Output the [X, Y] coordinate of the center of the cell containing the given text.  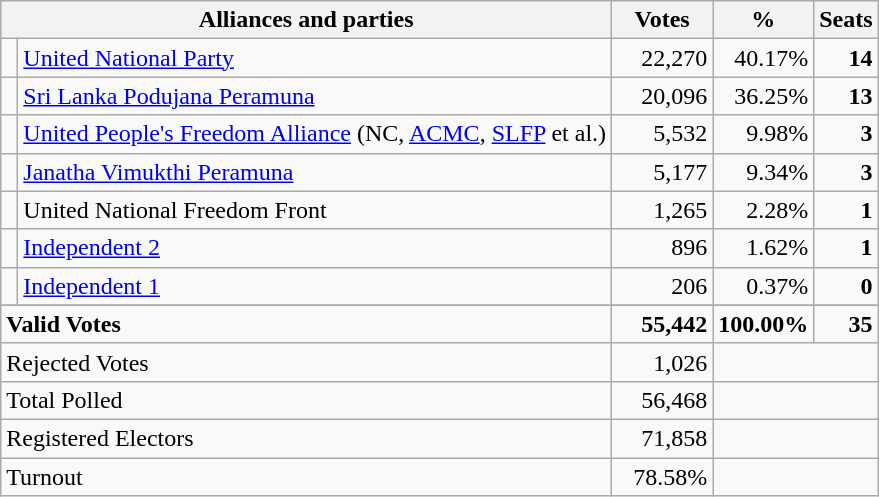
Independent 2 [315, 248]
71,858 [662, 438]
Valid Votes [306, 324]
14 [846, 58]
2.28% [764, 210]
Independent 1 [315, 286]
Votes [662, 20]
Janatha Vimukthi Peramuna [315, 172]
1.62% [764, 248]
United National Party [315, 58]
78.58% [662, 477]
206 [662, 286]
9.98% [764, 134]
9.34% [764, 172]
Sri Lanka Podujana Peramuna [315, 96]
40.17% [764, 58]
United National Freedom Front [315, 210]
36.25% [764, 96]
0 [846, 286]
5,177 [662, 172]
United People's Freedom Alliance (NC, ACMC, SLFP et al.) [315, 134]
22,270 [662, 58]
Registered Electors [306, 438]
Total Polled [306, 400]
13 [846, 96]
20,096 [662, 96]
896 [662, 248]
Turnout [306, 477]
55,442 [662, 324]
56,468 [662, 400]
5,532 [662, 134]
100.00% [764, 324]
Alliances and parties [306, 20]
Seats [846, 20]
Rejected Votes [306, 362]
1,026 [662, 362]
0.37% [764, 286]
35 [846, 324]
1,265 [662, 210]
% [764, 20]
